Pinpoint the cell where the given text exists, returning its [X, Y] midpoint coordinate. 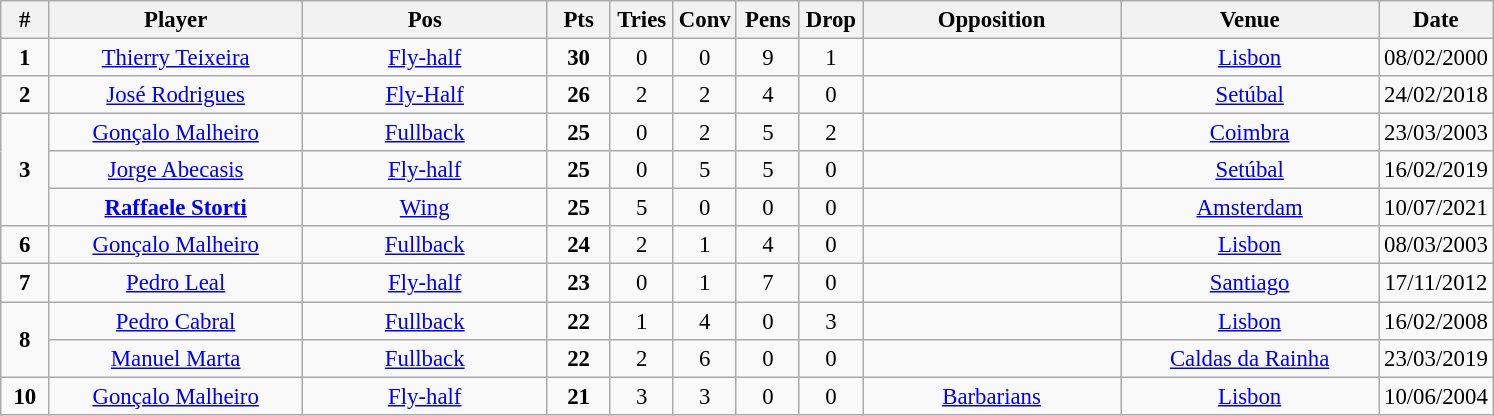
Opposition [991, 20]
Pts [578, 20]
Tries [642, 20]
Pedro Cabral [176, 321]
23/03/2019 [1436, 358]
Conv [704, 20]
Raffaele Storti [176, 208]
16/02/2019 [1436, 170]
Manuel Marta [176, 358]
9 [768, 58]
Jorge Abecasis [176, 170]
10/07/2021 [1436, 208]
26 [578, 95]
Date [1436, 20]
Fly-Half [424, 95]
Wing [424, 208]
8 [25, 340]
Pens [768, 20]
23/03/2003 [1436, 133]
23 [578, 283]
21 [578, 396]
08/03/2003 [1436, 245]
Thierry Teixeira [176, 58]
# [25, 20]
Caldas da Rainha [1250, 358]
Drop [830, 20]
Coimbra [1250, 133]
Pos [424, 20]
Amsterdam [1250, 208]
Player [176, 20]
17/11/2012 [1436, 283]
24 [578, 245]
10 [25, 396]
José Rodrigues [176, 95]
Santiago [1250, 283]
Pedro Leal [176, 283]
08/02/2000 [1436, 58]
16/02/2008 [1436, 321]
30 [578, 58]
10/06/2004 [1436, 396]
Venue [1250, 20]
24/02/2018 [1436, 95]
Barbarians [991, 396]
